Search for the cell housing the specified text and yield its (X, Y) center coordinate. 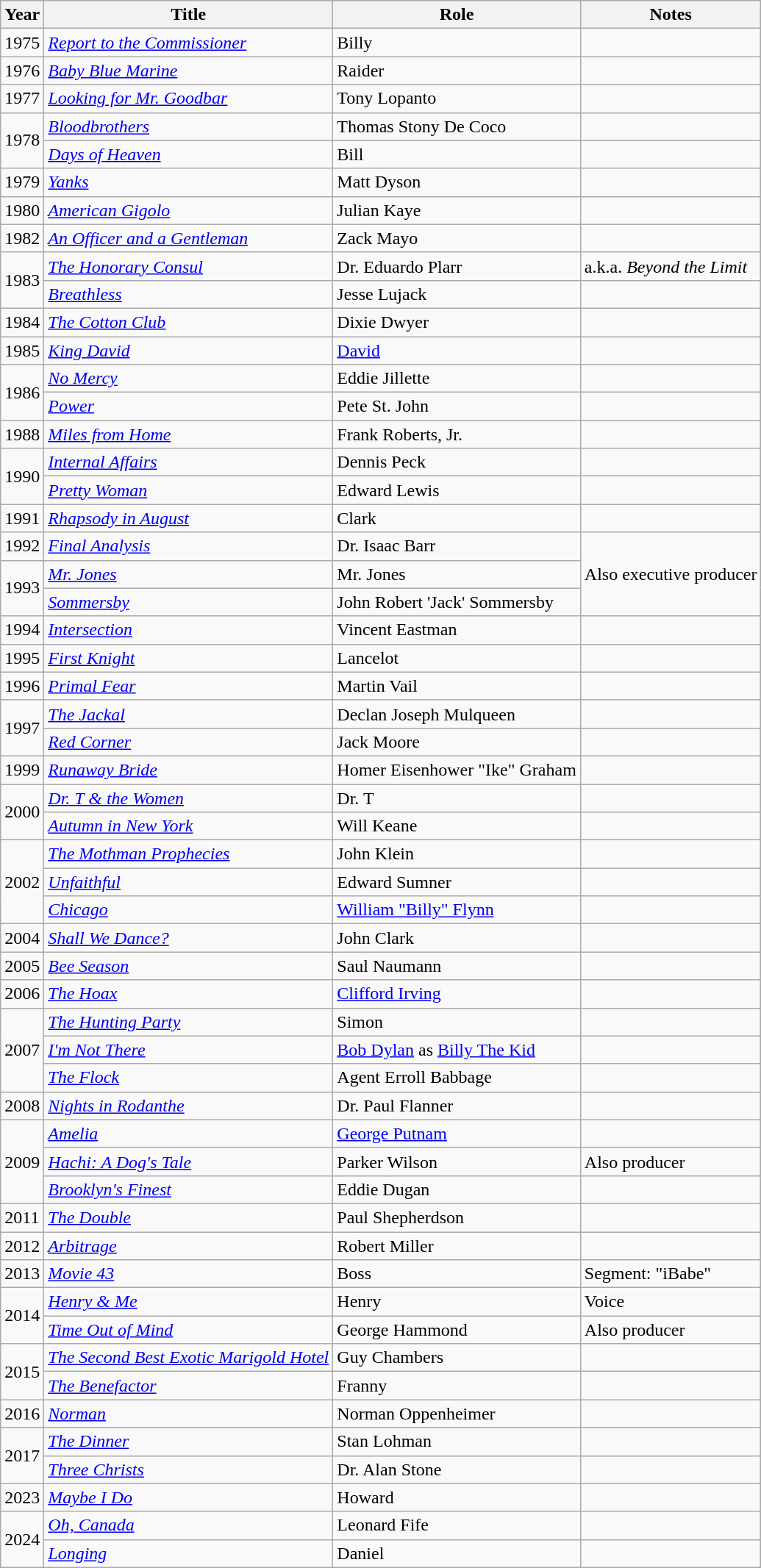
Eddie Dugan (457, 1189)
The Honorary Consul (188, 266)
Time Out of Mind (188, 1330)
Pete St. John (457, 407)
Parker Wilson (457, 1161)
1978 (22, 140)
1979 (22, 182)
Dr. T (457, 798)
Boss (457, 1274)
Leonard Fife (457, 1525)
William "Billy" Flynn (457, 910)
Simon (457, 1022)
Title (188, 15)
Lancelot (457, 658)
2006 (22, 994)
Arbitrage (188, 1246)
Paul Shepherdson (457, 1217)
The Flock (188, 1078)
The Benefactor (188, 1386)
1975 (22, 43)
Henry (457, 1302)
Days of Heaven (188, 154)
Agent Erroll Babbage (457, 1078)
Clifford Irving (457, 994)
2007 (22, 1050)
Pretty Woman (188, 490)
Hachi: A Dog's Tale (188, 1161)
Dr. Eduardo Plarr (457, 266)
1986 (22, 393)
An Officer and a Gentleman (188, 238)
Sommersby (188, 602)
Edward Sumner (457, 882)
Notes (671, 15)
Unfaithful (188, 882)
1985 (22, 351)
1992 (22, 546)
King David (188, 351)
Bloodbrothers (188, 126)
Jack Moore (457, 742)
Clark (457, 518)
Voice (671, 1302)
2000 (22, 812)
Bill (457, 154)
The Dinner (188, 1442)
Intersection (188, 630)
1997 (22, 728)
Rhapsody in August (188, 518)
1983 (22, 280)
Role (457, 15)
1988 (22, 434)
George Hammond (457, 1330)
Edward Lewis (457, 490)
Nights in Rodanthe (188, 1106)
Amelia (188, 1134)
2012 (22, 1246)
1980 (22, 210)
Year (22, 15)
Jesse Lujack (457, 294)
1999 (22, 770)
Norman (188, 1414)
Primal Fear (188, 686)
The Cotton Club (188, 322)
2002 (22, 882)
No Mercy (188, 379)
Maybe I Do (188, 1497)
Declan Joseph Mulqueen (457, 714)
1977 (22, 99)
The Hunting Party (188, 1022)
The Mothman Prophecies (188, 854)
Dr. T & the Women (188, 798)
Homer Eisenhower "Ike" Graham (457, 770)
Autumn in New York (188, 826)
Zack Mayo (457, 238)
John Robert 'Jack' Sommersby (457, 602)
Segment: "iBabe" (671, 1274)
Breathless (188, 294)
1995 (22, 658)
2023 (22, 1497)
2009 (22, 1161)
1991 (22, 518)
Raider (457, 71)
Movie 43 (188, 1274)
Saul Naumann (457, 966)
Runaway Bride (188, 770)
Martin Vail (457, 686)
Three Christs (188, 1469)
Chicago (188, 910)
Brooklyn's Finest (188, 1189)
Franny (457, 1386)
2016 (22, 1414)
Yanks (188, 182)
John Clark (457, 938)
Robert Miller (457, 1246)
Bob Dylan as Billy The Kid (457, 1050)
2014 (22, 1316)
David (457, 351)
2004 (22, 938)
Matt Dyson (457, 182)
Frank Roberts, Jr. (457, 434)
American Gigolo (188, 210)
Power (188, 407)
Daniel (457, 1553)
1994 (22, 630)
Vincent Eastman (457, 630)
2008 (22, 1106)
Dr. Paul Flanner (457, 1106)
1993 (22, 588)
1984 (22, 322)
Dixie Dwyer (457, 322)
Also executive producer (671, 574)
Red Corner (188, 742)
Report to the Commissioner (188, 43)
Thomas Stony De Coco (457, 126)
1982 (22, 238)
Final Analysis (188, 546)
Shall We Dance? (188, 938)
1996 (22, 686)
Henry & Me (188, 1302)
1990 (22, 476)
The Second Best Exotic Marigold Hotel (188, 1358)
2005 (22, 966)
Julian Kaye (457, 210)
The Hoax (188, 994)
Bee Season (188, 966)
Baby Blue Marine (188, 71)
Oh, Canada (188, 1525)
Guy Chambers (457, 1358)
Will Keane (457, 826)
Dr. Isaac Barr (457, 546)
Tony Lopanto (457, 99)
Howard (457, 1497)
Miles from Home (188, 434)
1976 (22, 71)
2011 (22, 1217)
Dennis Peck (457, 462)
Dr. Alan Stone (457, 1469)
George Putnam (457, 1134)
I'm Not There (188, 1050)
Eddie Jillette (457, 379)
Internal Affairs (188, 462)
Billy (457, 43)
The Jackal (188, 714)
Norman Oppenheimer (457, 1414)
John Klein (457, 854)
The Double (188, 1217)
Looking for Mr. Goodbar (188, 99)
Longing (188, 1553)
2013 (22, 1274)
2017 (22, 1456)
2015 (22, 1372)
a.k.a. Beyond the Limit (671, 266)
Stan Lohman (457, 1442)
First Knight (188, 658)
2024 (22, 1539)
